For the text-containing cell, return its midpoint in (X, Y) coordinate format. 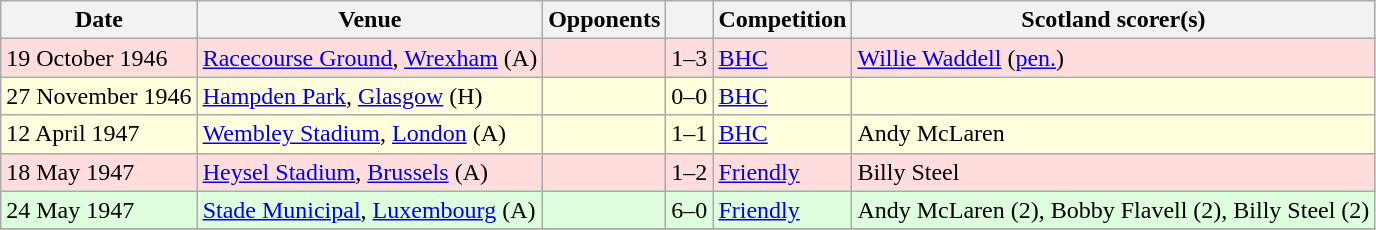
24 May 1947 (99, 210)
Heysel Stadium, Brussels (A) (370, 172)
Opponents (604, 20)
18 May 1947 (99, 172)
27 November 1946 (99, 96)
Wembley Stadium, London (A) (370, 134)
1–2 (690, 172)
19 October 1946 (99, 58)
Racecourse Ground, Wrexham (A) (370, 58)
Andy McLaren (1114, 134)
6–0 (690, 210)
Scotland scorer(s) (1114, 20)
Hampden Park, Glasgow (H) (370, 96)
Venue (370, 20)
1–1 (690, 134)
Billy Steel (1114, 172)
Andy McLaren (2), Bobby Flavell (2), Billy Steel (2) (1114, 210)
Date (99, 20)
1–3 (690, 58)
Willie Waddell (pen.) (1114, 58)
Competition (782, 20)
0–0 (690, 96)
Stade Municipal, Luxembourg (A) (370, 210)
12 April 1947 (99, 134)
